For the text-containing cell, return its midpoint in [X, Y] coordinate format. 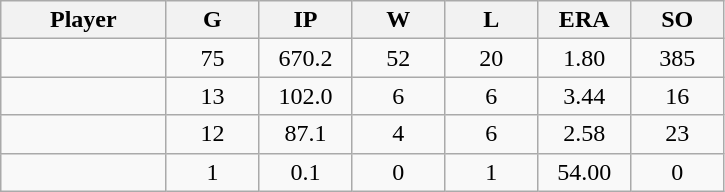
23 [678, 134]
ERA [584, 20]
13 [212, 96]
IP [306, 20]
54.00 [584, 172]
385 [678, 58]
670.2 [306, 58]
3.44 [584, 96]
2.58 [584, 134]
12 [212, 134]
L [492, 20]
20 [492, 58]
4 [398, 134]
52 [398, 58]
0.1 [306, 172]
1.80 [584, 58]
102.0 [306, 96]
G [212, 20]
75 [212, 58]
87.1 [306, 134]
16 [678, 96]
W [398, 20]
Player [84, 20]
SO [678, 20]
